Find where the given text appears and provide that cell's center as [X, Y] coordinate. 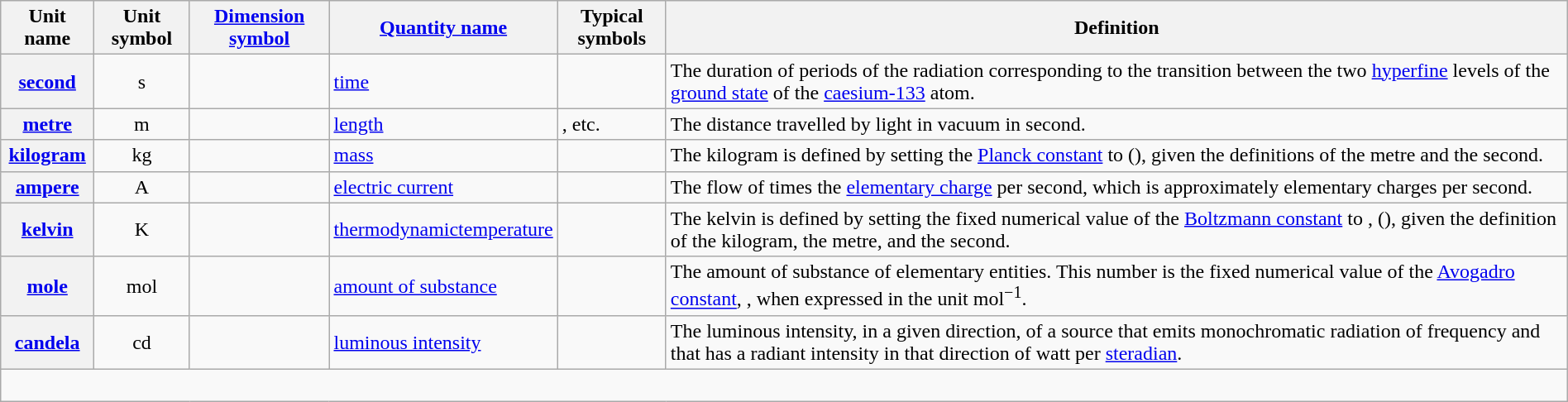
The distance travelled by light in vacuum in second. [1116, 124]
Typical symbols [612, 28]
m [142, 124]
kilogram [48, 156]
Dimension symbol [260, 28]
amount of substance [443, 286]
kg [142, 156]
electric current [443, 187]
K [142, 230]
kelvin [48, 230]
Quantity name [443, 28]
mol [142, 286]
Unit name [48, 28]
mole [48, 286]
mass [443, 156]
length [443, 124]
, etc. [612, 124]
A [142, 187]
thermodynamictemperature [443, 230]
cd [142, 342]
The kilogram is defined by setting the Planck constant to (), given the definitions of the metre and the second. [1116, 156]
Unit symbol [142, 28]
second [48, 81]
luminous intensity [443, 342]
metre [48, 124]
Definition [1116, 28]
s [142, 81]
candela [48, 342]
time [443, 81]
The flow of times the elementary charge per second, which is approximately elementary charges per second. [1116, 187]
ampere [48, 187]
